Identify which cell holds the provided text, then report its (x, y) central coordinate. 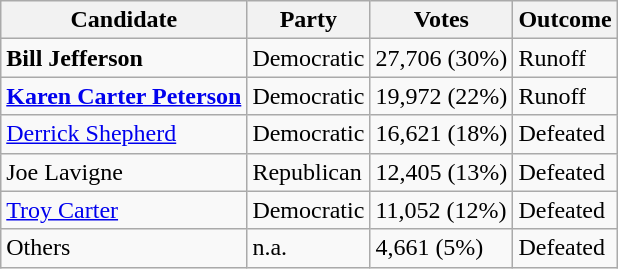
27,706 (30%) (442, 58)
11,052 (12%) (442, 210)
Others (124, 248)
Votes (442, 20)
Derrick Shepherd (124, 134)
Bill Jefferson (124, 58)
Candidate (124, 20)
Party (308, 20)
n.a. (308, 248)
19,972 (22%) (442, 96)
16,621 (18%) (442, 134)
Outcome (565, 20)
Troy Carter (124, 210)
Joe Lavigne (124, 172)
Republican (308, 172)
Karen Carter Peterson (124, 96)
4,661 (5%) (442, 248)
12,405 (13%) (442, 172)
